From the cell containing the given text, extract its center point as [X, Y] coordinate. 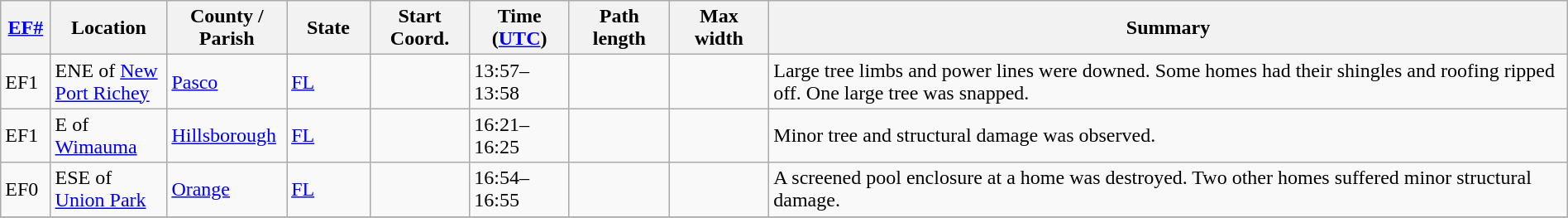
A screened pool enclosure at a home was destroyed. Two other homes suffered minor structural damage. [1168, 189]
Pasco [227, 81]
Start Coord. [420, 28]
Orange [227, 189]
Max width [719, 28]
ESE of Union Park [109, 189]
County / Parish [227, 28]
EF0 [26, 189]
16:54–16:55 [519, 189]
Location [109, 28]
Summary [1168, 28]
State [329, 28]
Path length [619, 28]
Large tree limbs and power lines were downed. Some homes had their shingles and roofing ripped off. One large tree was snapped. [1168, 81]
EF# [26, 28]
Hillsborough [227, 136]
16:21–16:25 [519, 136]
Minor tree and structural damage was observed. [1168, 136]
ENE of New Port Richey [109, 81]
Time (UTC) [519, 28]
E of Wimauma [109, 136]
13:57–13:58 [519, 81]
